Search for the cell housing the specified text and yield its (x, y) center coordinate. 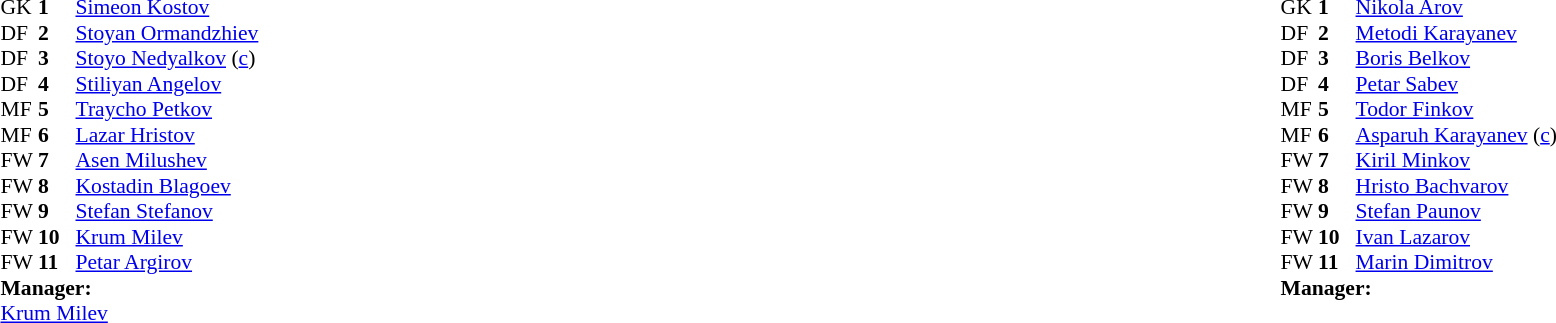
Stiliyan Angelov (168, 84)
Asen Milushev (168, 161)
Traycho Petkov (168, 109)
Lazar Hristov (168, 135)
Petar Argirov (168, 263)
Krum Milev (168, 237)
Manager: (129, 288)
Stoyan Ormandzhiev (168, 33)
Stoyo Nedyalkov (c) (168, 59)
Kostadin Blagoev (168, 186)
Stefan Stefanov (168, 211)
